For the text-containing cell, return its midpoint in (x, y) coordinate format. 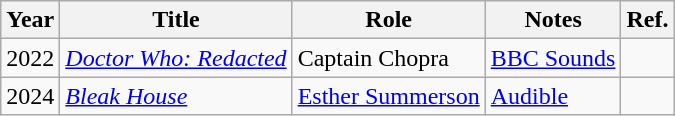
Notes (553, 20)
Audible (553, 96)
Bleak House (176, 96)
2022 (30, 58)
Esther Summerson (388, 96)
Year (30, 20)
2024 (30, 96)
Doctor Who: Redacted (176, 58)
Role (388, 20)
Captain Chopra (388, 58)
BBC Sounds (553, 58)
Ref. (648, 20)
Title (176, 20)
